Extract the (x, y) coordinate from the center of the cell holding the provided text.  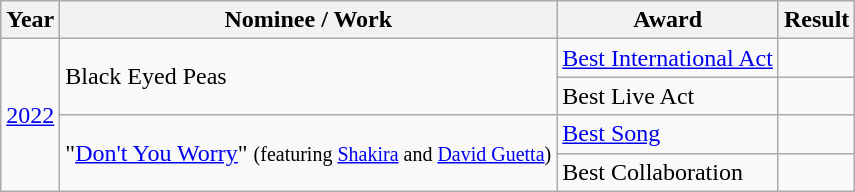
"Don't You Worry" (featuring Shakira and David Guetta) (308, 153)
Best Live Act (668, 96)
2022 (30, 115)
Award (668, 20)
Nominee / Work (308, 20)
Year (30, 20)
Result (816, 20)
Best Song (668, 134)
Black Eyed Peas (308, 77)
Best International Act (668, 58)
Best Collaboration (668, 172)
